Locate the cell with the specified text and output its [X, Y] center coordinate. 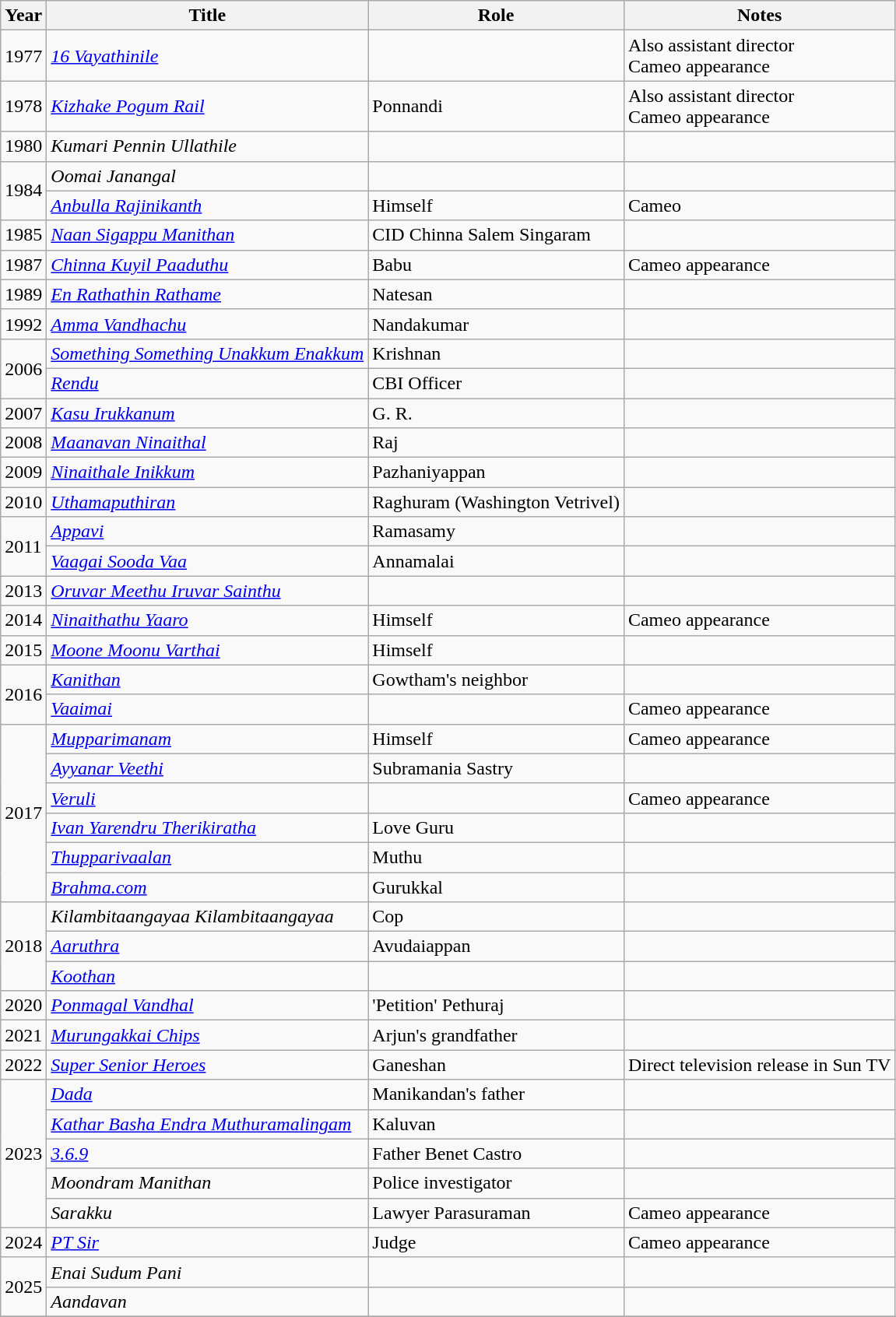
Gurukkal [497, 887]
Kumari Pennin Ullathile [207, 146]
2015 [23, 650]
Natesan [497, 294]
Ponmagal Vandhal [207, 1006]
Maanavan Ninaithal [207, 443]
Oruvar Meethu Iruvar Sainthu [207, 591]
Ivan Yarendru Therikiratha [207, 827]
Muthu [497, 857]
En Rathathin Rathame [207, 294]
Veruli [207, 798]
Lawyer Parasuraman [497, 1213]
Vaagai Sooda Vaa [207, 561]
2024 [23, 1242]
Kilambitaangayaa Kilambitaangayaa [207, 917]
Moone Moonu Varthai [207, 650]
2017 [23, 813]
PT Sir [207, 1242]
Ayyanar Veethi [207, 768]
Subramania Sastry [497, 768]
Chinna Kuyil Paaduthu [207, 265]
Brahma.com [207, 887]
Police investigator [497, 1183]
3.6.9 [207, 1154]
Rendu [207, 383]
Annamalai [497, 561]
Babu [497, 265]
Thupparivaalan [207, 857]
Something Something Unakkum Enakkum [207, 353]
Super Senior Heroes [207, 1065]
Ganeshan [497, 1065]
2013 [23, 591]
Avudaiappan [497, 946]
Naan Sigappu Manithan [207, 235]
Pazhaniyappan [497, 472]
Year [23, 16]
2022 [23, 1065]
Gowtham's neighbor [497, 680]
2010 [23, 502]
2025 [23, 1287]
2021 [23, 1035]
Kathar Basha Endra Muthuramalingam [207, 1124]
Mupparimanam [207, 739]
Dada [207, 1094]
Uthamaputhiran [207, 502]
Manikandan's father [497, 1094]
2011 [23, 546]
Direct television release in Sun TV [760, 1065]
Murungakkai Chips [207, 1035]
Amma Vandhachu [207, 324]
2020 [23, 1006]
2008 [23, 443]
Raghuram (Washington Vetrivel) [497, 502]
Koothan [207, 976]
1985 [23, 235]
Nandakumar [497, 324]
2016 [23, 694]
1992 [23, 324]
2023 [23, 1154]
Title [207, 16]
1977 [23, 56]
CID Chinna Salem Singaram [497, 235]
Aandavan [207, 1301]
1984 [23, 191]
Father Benet Castro [497, 1154]
Kasu Irukkanum [207, 413]
Krishnan [497, 353]
Love Guru [497, 827]
Moondram Manithan [207, 1183]
Ninaithathu Yaaro [207, 620]
1980 [23, 146]
2009 [23, 472]
Cop [497, 917]
1987 [23, 265]
G. R. [497, 413]
'Petition' Pethuraj [497, 1006]
Kanithan [207, 680]
Kaluvan [497, 1124]
2014 [23, 620]
Cameo [760, 205]
1978 [23, 106]
Sarakku [207, 1213]
Appavi [207, 532]
Anbulla Rajinikanth [207, 205]
1989 [23, 294]
Arjun's grandfather [497, 1035]
Enai Sudum Pani [207, 1272]
Aaruthra [207, 946]
16 Vayathinile [207, 56]
2007 [23, 413]
Ramasamy [497, 532]
Kizhake Pogum Rail [207, 106]
CBI Officer [497, 383]
Notes [760, 16]
Raj [497, 443]
Role [497, 16]
Oomai Janangal [207, 176]
Ponnandi [497, 106]
2006 [23, 368]
Vaaimai [207, 709]
2018 [23, 946]
Judge [497, 1242]
Ninaithale Inikkum [207, 472]
